Extract the [x, y] coordinate from the center of the cell holding the provided text.  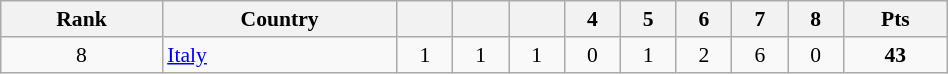
Rank [82, 19]
43 [895, 55]
7 [760, 19]
5 [648, 19]
Italy [280, 55]
Pts [895, 19]
4 [592, 19]
2 [704, 55]
Country [280, 19]
